Return the [x, y] coordinate for the center point of the cell that contains the specified text.  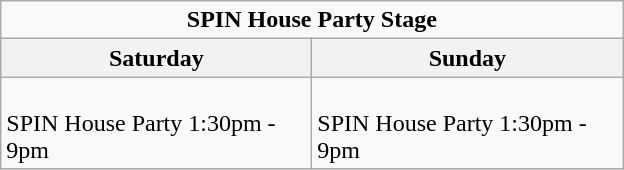
Sunday [468, 58]
Saturday [156, 58]
SPIN House Party Stage [312, 20]
